For the text-containing cell, return its midpoint in [X, Y] coordinate format. 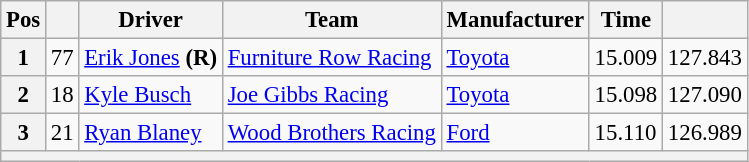
21 [62, 133]
127.843 [706, 58]
Ryan Blaney [150, 133]
Driver [150, 20]
Manufacturer [515, 20]
15.009 [626, 58]
15.110 [626, 133]
Pos [24, 20]
Time [626, 20]
3 [24, 133]
2 [24, 95]
Ford [515, 133]
126.989 [706, 133]
Furniture Row Racing [332, 58]
1 [24, 58]
Wood Brothers Racing [332, 133]
18 [62, 95]
Erik Jones (R) [150, 58]
15.098 [626, 95]
77 [62, 58]
127.090 [706, 95]
Joe Gibbs Racing [332, 95]
Team [332, 20]
Kyle Busch [150, 95]
